Locate the cell with the specified text and output its (X, Y) center coordinate. 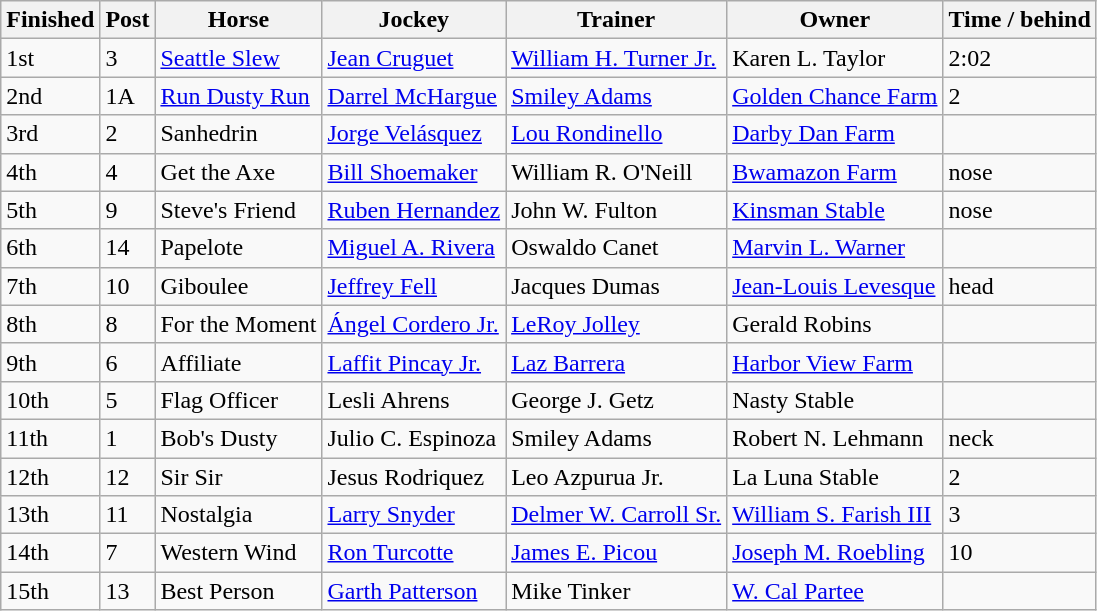
Flag Officer (238, 400)
Bwamazon Farm (835, 172)
Jockey (414, 20)
Kinsman Stable (835, 210)
Larry Snyder (414, 515)
For the Moment (238, 324)
Laz Barrera (616, 362)
Lesli Ahrens (414, 400)
Sanhedrin (238, 134)
Darby Dan Farm (835, 134)
La Luna Stable (835, 477)
Laffit Pincay Jr. (414, 362)
Leo Azpurua Jr. (616, 477)
Mike Tinker (616, 591)
Karen L. Taylor (835, 58)
8th (50, 324)
3rd (50, 134)
13 (128, 591)
Western Wind (238, 553)
Harbor View Farm (835, 362)
Joseph M. Roebling (835, 553)
W. Cal Partee (835, 591)
Darrel McHargue (414, 96)
Ron Turcotte (414, 553)
Nostalgia (238, 515)
John W. Fulton (616, 210)
4 (128, 172)
Golden Chance Farm (835, 96)
Papelote (238, 248)
2:02 (1020, 58)
1A (128, 96)
14 (128, 248)
Julio C. Espinoza (414, 438)
Jesus Rodriquez (414, 477)
Bill Shoemaker (414, 172)
Lou Rondinello (616, 134)
Ruben Hernandez (414, 210)
Jean-Louis Levesque (835, 286)
Jean Cruguet (414, 58)
15th (50, 591)
5th (50, 210)
Seattle Slew (238, 58)
Jeffrey Fell (414, 286)
Get the Axe (238, 172)
Giboulee (238, 286)
1st (50, 58)
Jorge Velásquez (414, 134)
9 (128, 210)
William R. O'Neill (616, 172)
Steve's Friend (238, 210)
13th (50, 515)
Robert N. Lehmann (835, 438)
Horse (238, 20)
10th (50, 400)
Post (128, 20)
9th (50, 362)
James E. Picou (616, 553)
Delmer W. Carroll Sr. (616, 515)
12 (128, 477)
5 (128, 400)
neck (1020, 438)
2nd (50, 96)
Bob's Dusty (238, 438)
7 (128, 553)
Time / behind (1020, 20)
Trainer (616, 20)
Best Person (238, 591)
8 (128, 324)
William H. Turner Jr. (616, 58)
Owner (835, 20)
11th (50, 438)
7th (50, 286)
6 (128, 362)
Gerald Robins (835, 324)
Finished (50, 20)
4th (50, 172)
11 (128, 515)
14th (50, 553)
Sir Sir (238, 477)
Garth Patterson (414, 591)
Miguel A. Rivera (414, 248)
head (1020, 286)
William S. Farish III (835, 515)
1 (128, 438)
Marvin L. Warner (835, 248)
LeRoy Jolley (616, 324)
12th (50, 477)
Affiliate (238, 362)
George J. Getz (616, 400)
Oswaldo Canet (616, 248)
6th (50, 248)
Jacques Dumas (616, 286)
Run Dusty Run (238, 96)
Nasty Stable (835, 400)
Ángel Cordero Jr. (414, 324)
